Capture the cell that displays the provided text and extract its (X, Y) central coordinate. 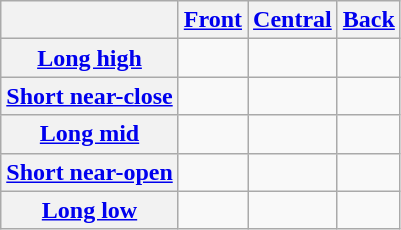
Long low (90, 210)
Short near-close (90, 96)
Back (368, 20)
Short near-open (90, 172)
Front (212, 20)
Long high (90, 58)
Central (293, 20)
Long mid (90, 134)
